Output the (X, Y) coordinate of the center of the cell containing the given text.  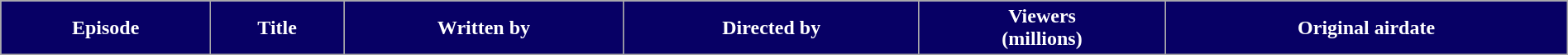
Directed by (771, 28)
Title (278, 28)
Original airdate (1366, 28)
Viewers(millions) (1042, 28)
Written by (485, 28)
Episode (106, 28)
